Provide the (X, Y) coordinate of the cell's center where the given text is located.  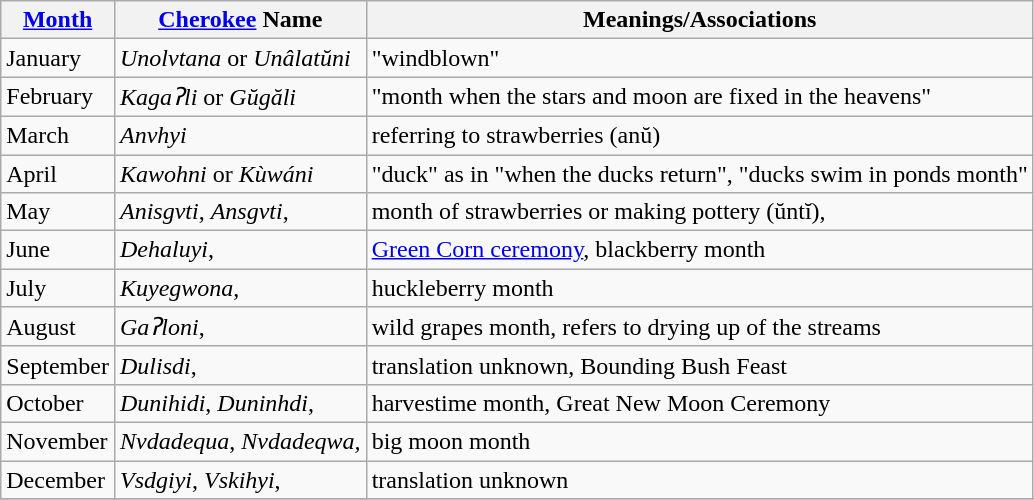
Kawohni or Kùwáni (240, 173)
wild grapes month, refers to drying up of the streams (700, 327)
October (58, 403)
February (58, 97)
"windblown" (700, 58)
translation unknown, Bounding Bush Feast (700, 365)
Vsdgiyi, Vskihyi, (240, 479)
"duck" as in "when the ducks return", "ducks swim in ponds month" (700, 173)
huckleberry month (700, 288)
Unolvtana or Unâlatŭni (240, 58)
Kuyegwona, (240, 288)
June (58, 250)
November (58, 441)
Anvhyi (240, 135)
Green Corn ceremony, blackberry month (700, 250)
August (58, 327)
Month (58, 20)
Gaʔloni, (240, 327)
December (58, 479)
Meanings/Associations (700, 20)
translation unknown (700, 479)
Nvdadequa, Nvdadeqwa, (240, 441)
April (58, 173)
September (58, 365)
Dunihidi, Duninhdi, (240, 403)
Anisgvti, Ansgvti, (240, 212)
big moon month (700, 441)
Kagaʔli or Gŭgăli (240, 97)
Dulisdi, (240, 365)
month of strawberries or making pottery (ŭntĭ), (700, 212)
January (58, 58)
July (58, 288)
May (58, 212)
Cherokee Name (240, 20)
"month when the stars and moon are fixed in the heavens" (700, 97)
Dehaluyi, (240, 250)
March (58, 135)
harvestime month, Great New Moon Ceremony (700, 403)
referring to strawberries (anŭ) (700, 135)
